Scan for the cell matching the given text and deliver its (X, Y) coordinate at center. 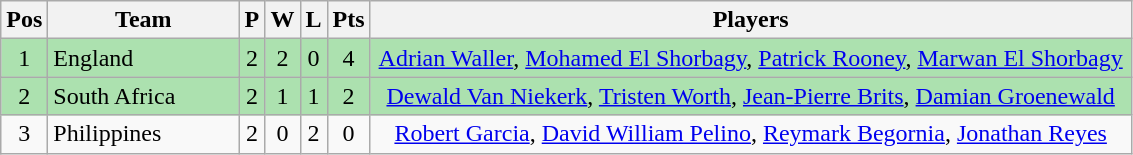
Philippines (144, 134)
3 (24, 134)
4 (348, 58)
Players (750, 20)
L (314, 20)
Adrian Waller, Mohamed El Shorbagy, Patrick Rooney, Marwan El Shorbagy (750, 58)
Dewald Van Niekerk, Tristen Worth, Jean-Pierre Brits, Damian Groenewald (750, 96)
Pts (348, 20)
P (252, 20)
Robert Garcia, David William Pelino, Reymark Begornia, Jonathan Reyes (750, 134)
Team (144, 20)
South Africa (144, 96)
Pos (24, 20)
W (282, 20)
England (144, 58)
